Return (x, y) of the center of cell containing provided text 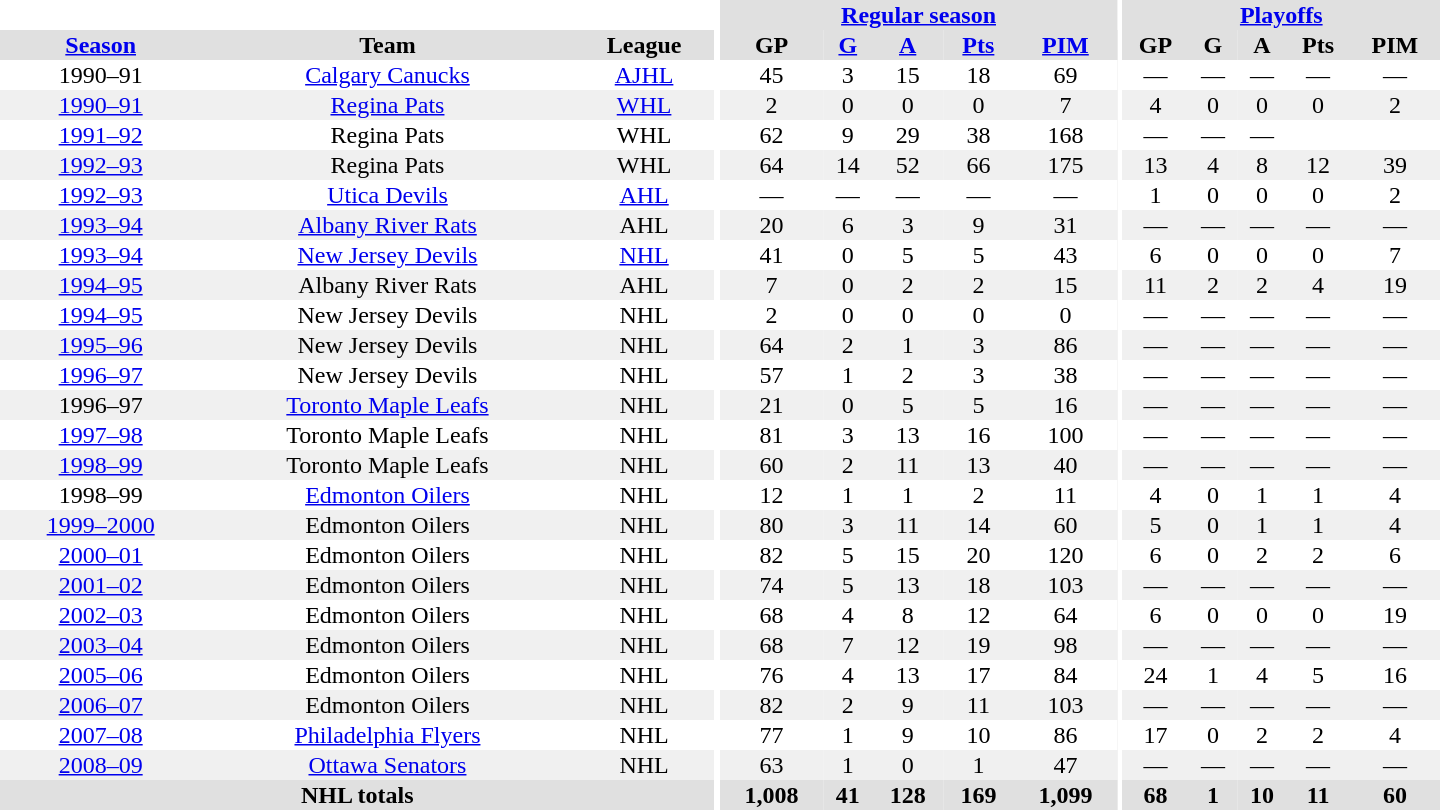
1997–98 (100, 435)
175 (1066, 165)
2008–09 (100, 765)
1,099 (1066, 795)
1999–2000 (100, 525)
98 (1066, 645)
Philadelphia Flyers (387, 735)
81 (772, 435)
80 (772, 525)
169 (978, 795)
2003–04 (100, 645)
77 (772, 735)
Playoffs (1282, 15)
21 (772, 405)
39 (1395, 165)
40 (1066, 465)
Season (100, 45)
AJHL (644, 75)
120 (1066, 555)
100 (1066, 435)
45 (772, 75)
66 (978, 165)
43 (1066, 255)
69 (1066, 75)
29 (908, 135)
62 (772, 135)
76 (772, 675)
2002–03 (100, 615)
2006–07 (100, 705)
Calgary Canucks (387, 75)
Team (387, 45)
NHL totals (357, 795)
74 (772, 585)
52 (908, 165)
1995–96 (100, 345)
84 (1066, 675)
2000–01 (100, 555)
Utica Devils (387, 195)
63 (772, 765)
128 (908, 795)
31 (1066, 225)
2005–06 (100, 675)
2007–08 (100, 735)
47 (1066, 765)
League (644, 45)
168 (1066, 135)
Regular season (918, 15)
57 (772, 375)
2001–02 (100, 585)
Ottawa Senators (387, 765)
24 (1156, 675)
1,008 (772, 795)
1991–92 (100, 135)
